Capture the cell that displays the provided text and extract its (x, y) central coordinate. 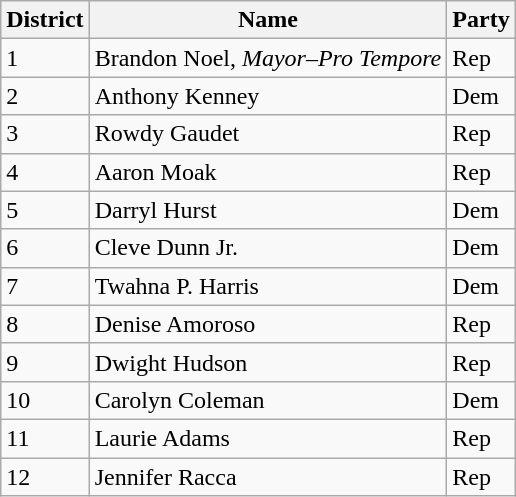
8 (45, 324)
Darryl Hurst (268, 210)
6 (45, 248)
11 (45, 438)
2 (45, 96)
5 (45, 210)
Twahna P. Harris (268, 286)
Carolyn Coleman (268, 400)
Rowdy Gaudet (268, 134)
Brandon Noel, Mayor–Pro Tempore (268, 58)
Denise Amoroso (268, 324)
7 (45, 286)
1 (45, 58)
District (45, 20)
Anthony Kenney (268, 96)
Dwight Hudson (268, 362)
10 (45, 400)
Jennifer Racca (268, 477)
4 (45, 172)
12 (45, 477)
Cleve Dunn Jr. (268, 248)
Aaron Moak (268, 172)
3 (45, 134)
9 (45, 362)
Name (268, 20)
Party (481, 20)
Laurie Adams (268, 438)
